Detect which cell encompasses the target text, then output its (X, Y) center coordinate. 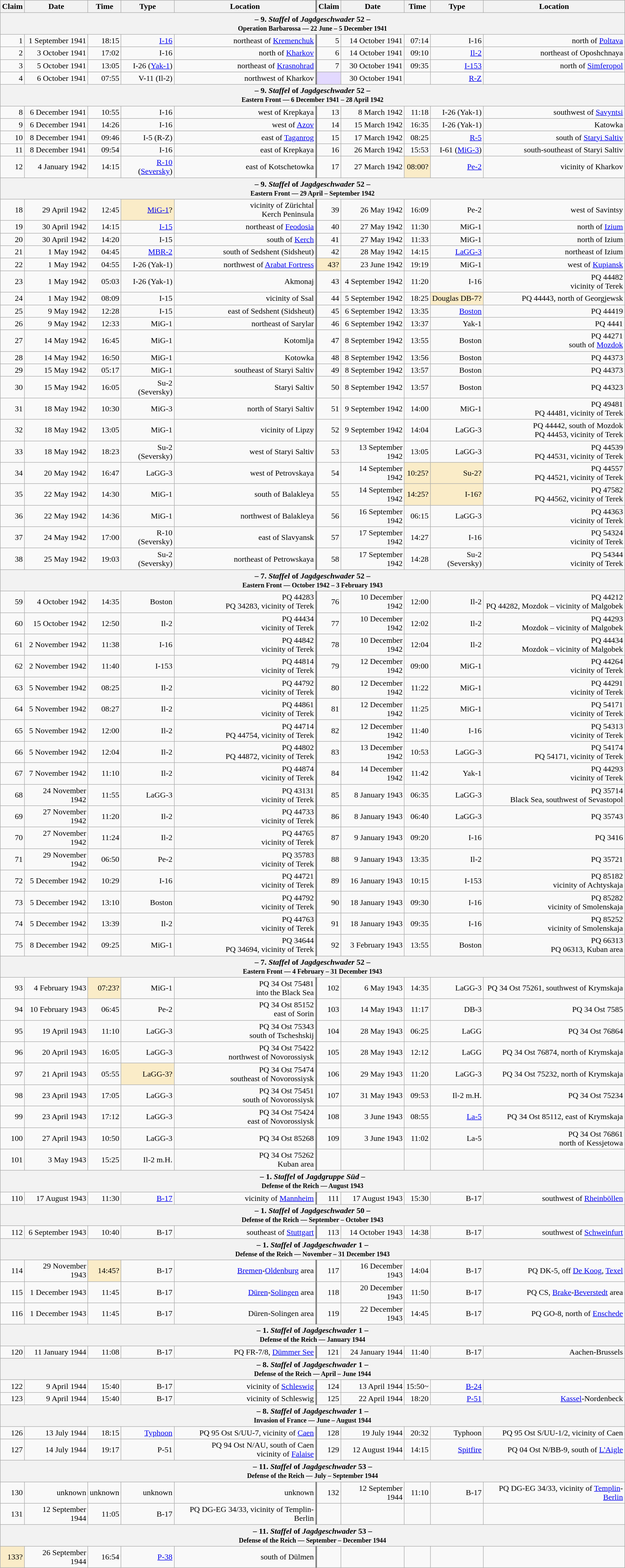
11:38 (104, 644)
66 (13, 752)
120 (13, 1352)
west of Savintsy (554, 210)
PQ 44814vicinity of Terek (245, 666)
west of Krepkaya (245, 112)
124 (328, 1386)
5 October 1941 (56, 66)
110 (13, 1198)
23 (13, 282)
northwest of Balakleya (245, 516)
– 1. Staffel of Jagdgeschwader 1 –Defense of the Reich — November – 31 December 1943 (312, 1249)
southwest of Rheinböllen (554, 1198)
PQ 44363vicinity of Terek (554, 516)
93 (13, 988)
06:40 (417, 817)
vicinity of Kharkov (554, 167)
southeast of Stuttgart (245, 1232)
79 (328, 666)
5 (328, 41)
81 (328, 709)
PQ 44442, south of MozdokPQ 44453, vicinity of Terek (554, 430)
53 (328, 451)
MiG-3 (148, 408)
P-38 (148, 1557)
28 May 1942 (372, 252)
– 7. Staffel of Jagdgeschwader 52 –Eastern Front — October 1942 – 3 February 1943 (312, 580)
11 January 1944 (56, 1352)
PQ 47582PQ 44562, vicinity of Terek (554, 495)
07:55 (104, 78)
12:45 (104, 210)
26 September 1944 (56, 1557)
10:40 (104, 1232)
17 March 1942 (372, 137)
12:33 (104, 324)
15:30 (417, 1198)
PQ 44293vicinity of Terek (554, 773)
19 July 1944 (372, 1432)
19 (13, 227)
Bremen-Oldenburg area (245, 1270)
east of Krepkaya (245, 150)
11:08 (104, 1352)
71 (13, 860)
129 (328, 1450)
49 (328, 370)
south of Balakleya (245, 495)
117 (328, 1270)
62 (13, 666)
24 May 1942 (56, 538)
25 (13, 311)
3 October 1941 (56, 53)
104 (328, 1031)
LaGG-3? (148, 1074)
06:45 (104, 1009)
PQ 35743 (554, 817)
55 (328, 495)
131 (13, 1514)
08:09 (104, 298)
– 11. Staffel of Jagdgeschwader 53 –Defense of the Reich — July – September 1944 (312, 1471)
6 (328, 53)
12 (13, 167)
20 April 1943 (56, 1052)
13 December 1942 (372, 752)
21 (13, 252)
103 (328, 1009)
46 (328, 324)
31 May 1943 (372, 1095)
19:19 (417, 265)
– 1. Staffel of Jagdgruppe Süd –Defense of the Reich — August 1943 (312, 1181)
PQ 44842vicinity of Terek (245, 644)
19:03 (104, 559)
37 (13, 538)
112 (13, 1232)
09:10 (417, 53)
27 March 1942 (372, 167)
20 (13, 239)
08:00? (417, 167)
17:02 (104, 53)
29 November 1943 (56, 1270)
10:55 (104, 112)
16:35 (417, 125)
118 (328, 1292)
Douglas DB-7? (457, 298)
14 October 1943 (372, 1232)
24 (13, 298)
Aachen-Brussels (554, 1352)
14:45 (417, 1313)
northeast of Feodosia (245, 227)
PQ 44861vicinity of Terek (245, 709)
13:37 (417, 324)
35 (13, 495)
20 May 1942 (56, 473)
07:23? (104, 988)
PQ 4441 (554, 324)
west of Petrovskaya (245, 473)
12:02 (417, 623)
108 (328, 1117)
22 April 1944 (372, 1398)
3 (13, 66)
4 January 1942 (56, 167)
PQ 44557PQ 44521, vicinity of Terek (554, 473)
121 (328, 1352)
PQ 44443, north of Georgjewsk (554, 298)
PQ 95 Ost S/UU-7, vicinity of Caen (245, 1432)
11:24 (104, 838)
PQ 44283PQ 34283, vicinity of Terek (245, 602)
29 (13, 370)
123 (13, 1398)
87 (328, 838)
Kassel-Nordenbeck (554, 1398)
PQ 34 Ost 85152east of Sorin (245, 1009)
10:15 (417, 881)
6 October 1941 (56, 78)
41 (328, 239)
PQ 34 Ost 85268 (245, 1138)
64 (13, 709)
18:23 (104, 451)
– 11. Staffel of Jagdgeschwader 53 –Defense of the Reich — September – December 1944 (312, 1536)
99 (13, 1117)
PQ 34 Ost 75451 south of Novorossiysk (245, 1095)
15 (328, 137)
6 September 1943 (56, 1232)
11:25 (417, 709)
32 (13, 430)
14:27 (417, 538)
southwest of Schweinfurt (554, 1232)
24 November 1942 (56, 795)
08:55 (417, 1117)
10:29 (104, 881)
105 (328, 1052)
14:00 (417, 408)
25 May 1942 (56, 559)
126 (13, 1432)
17:12 (104, 1117)
– 8. Staffel of Jagdgeschwader 1 –Invasion of France — June – August 1944 (312, 1416)
west of Staryi Saltiv (245, 451)
PQ 66313PQ 06313, Kuban area (554, 945)
15:25 (104, 1160)
2 (13, 53)
12 August 1944 (372, 1450)
PQ 34 Ost 75232, north of Krymskaja (554, 1074)
09:46 (104, 137)
– 8. Staffel of Jagdgeschwader 1 –Defense of the Reich — April – June 1944 (312, 1369)
12:50 (104, 623)
61 (13, 644)
west of Azov (245, 125)
northeast of Petrowskaya (245, 559)
Kotowka (245, 358)
59 (13, 602)
14 May 1943 (372, 1009)
85 (328, 795)
8 March 1942 (372, 112)
11:33 (417, 239)
80 (328, 687)
29 April 1942 (56, 210)
PQ 44765vicinity of Terek (245, 838)
V-11 (Il-2) (148, 78)
15 March 1942 (372, 125)
PQ 34 Ost 75422northwest of Novorossiysk (245, 1052)
PQ 44291vicinity of Terek (554, 687)
16 January 1943 (372, 881)
38 (13, 559)
B-24 (457, 1386)
east of Slavyansk (245, 538)
16 September 1942 (372, 516)
PQ 44714PQ 44754, vicinity of Terek (245, 730)
67 (13, 773)
– 1. Staffel of Jagdgeschwader 50 –Defense of the Reich — September – October 1943 (312, 1215)
09:00 (417, 666)
PQ 94 Ost N/AU, south of Caenvicinity of Falaise (245, 1450)
29 May 1943 (372, 1074)
PQ 34 Ost 75261, southwest of Krymskaja (554, 988)
16:45 (104, 340)
PQ 34 Ost 76874, north of Krymskaja (554, 1052)
PQ 85182vicinity of Achtyskaja (554, 881)
Spitfire (457, 1450)
MBR-2 (148, 252)
74 (13, 924)
65 (13, 730)
15:53 (417, 150)
northeast of Kremenchuk (245, 41)
18:20 (417, 1398)
68 (13, 795)
11:18 (417, 112)
PQ 95 Ost S/UU-1/2, vicinity of Caen (554, 1432)
05:03 (104, 282)
26 March 1942 (372, 150)
50 (328, 387)
I-5 (R-Z) (148, 137)
12:12 (417, 1052)
130 (13, 1493)
southeast of Staryi Saltiv (245, 370)
94 (13, 1009)
PQ 44802PQ 44872, vicinity of Terek (245, 752)
vicinity of ZürichtalKerch Peninsula (245, 210)
10 (13, 137)
16:50 (104, 358)
7 (328, 66)
– 9. Staffel of Jagdgeschwader 52 –Eastern Front — 6 December 1941 – 28 April 1942 (312, 95)
11:22 (417, 687)
09:54 (104, 150)
PQ 44434Mozdok – vicinity of Malgobek (554, 644)
5 September 1942 (372, 298)
16:09 (417, 210)
3 May 1943 (56, 1160)
north of Staryi Saltiv (245, 408)
PQ CS, Brake-Beverstedt area (554, 1292)
south of Staryi Saltiv (554, 137)
09:25 (104, 945)
4 October 1942 (56, 602)
19:17 (104, 1450)
42 (328, 252)
57 (328, 538)
11:02 (417, 1138)
96 (13, 1052)
58 (328, 559)
PQ 34 Ost 85112, east of Krymskaja (554, 1117)
vicinity of Mannheim (245, 1198)
69 (13, 817)
101 (13, 1160)
4 September 1942 (372, 282)
31 (13, 408)
22 December 1943 (372, 1313)
52 (328, 430)
PQ 44271south of Mozdok (554, 340)
PQ 34 Ost 7585 (554, 1009)
16:54 (104, 1557)
16 December 1943 (372, 1270)
14 December 1942 (372, 773)
PQ 85282vicinity of Smolenskaja (554, 902)
PQ 34644PQ 34694, vicinity of Terek (245, 945)
PQ 44323 (554, 387)
86 (328, 817)
PQ 34 Ost 75474 southeast of Novorossiysk (245, 1074)
PQ 34 Ost 75481into the Black Sea (245, 988)
14:36 (104, 516)
PQ 35783vicinity of Terek (245, 860)
PQ 54313vicinity of Terek (554, 730)
27 April 1943 (56, 1138)
PQ 44874vicinity of Terek (245, 773)
14:45? (104, 1270)
9 (13, 125)
vicinity of Lipzy (245, 430)
DB-3 (457, 1009)
107 (328, 1095)
PQ 54174PQ 54171, vicinity of Terek (554, 752)
14:38 (417, 1232)
PQ 44733vicinity of Terek (245, 817)
132 (328, 1493)
PQ 44212PQ 44282, Mozdok – vicinity of Malgobek (554, 602)
95 (13, 1031)
10:53 (417, 752)
04:45 (104, 252)
11 (13, 150)
73 (13, 902)
north of Kharkov (245, 53)
18:25 (417, 298)
26 May 1942 (372, 210)
I-61 (MiG-3) (457, 150)
13 July 1944 (56, 1432)
Katowka (554, 125)
60 (13, 623)
vicinity of Ssal (245, 298)
8 (13, 112)
04:55 (104, 265)
east of Taganrog (245, 137)
PQ DK-5, off De Koog, Texel (554, 1270)
44 (328, 298)
PQ 34 Ost 75424 east of Novorossiysk (245, 1117)
11:50 (417, 1292)
43 (328, 282)
Staryi Saltiv (245, 387)
northeast of Oposhchnaya (554, 53)
east of Kotschetowka (245, 167)
west of Kupiansk (554, 265)
PQ 44763vicinity of Terek (245, 924)
PQ 35721 (554, 860)
15 October 1942 (56, 623)
30 (13, 387)
R-Z (457, 78)
PQ 44293Mozdok – vicinity of Malgobek (554, 623)
116 (13, 1313)
84 (328, 773)
PQ 34 Ost 76861north of Kessjetowa (554, 1138)
PQ 85252vicinity of Smolenskaja (554, 924)
89 (328, 881)
14 (328, 125)
northeast of Izium (554, 252)
PQ 44721vicinity of Terek (245, 881)
10:30 (104, 408)
43? (328, 265)
PQ 34 Ost 76864 (554, 1031)
Su-2? (457, 473)
78 (328, 644)
06:35 (417, 795)
45 (328, 311)
98 (13, 1095)
– 9. Staffel of Jagdgeschwader 52 –Operation Barbarossa — 22 June – 5 December 1941 (312, 24)
PQ 43131vicinity of Terek (245, 795)
north of Simferopol (554, 66)
PQ 34 Ost 75262Kuban area (245, 1160)
– 7. Staffel of Jagdgeschwader 52 –Eastern Front — 4 February – 31 December 1943 (312, 966)
1 (13, 41)
PQ 54344vicinity of Terek (554, 559)
I-16? (457, 495)
127 (13, 1450)
17:05 (104, 1095)
109 (328, 1138)
13:10 (104, 902)
4 (13, 78)
6 May 1943 (372, 988)
14:30 (104, 495)
122 (13, 1386)
114 (13, 1270)
06:50 (104, 860)
51 (328, 408)
south of Kerch (245, 239)
11:05 (104, 1514)
47 (328, 340)
09:53 (417, 1095)
– 9. Staffel of Jagdgeschwader 52 –Eastern Front — 29 April – September 1942 (312, 188)
15:50~ (417, 1386)
PQ 54324vicinity of Terek (554, 538)
PQ 44419 (554, 311)
PQ 3416 (554, 838)
19 April 1943 (56, 1031)
77 (328, 623)
133? (13, 1557)
11:17 (417, 1009)
83 (328, 752)
24 January 1944 (372, 1352)
14:20 (104, 239)
82 (328, 730)
92 (328, 945)
8 December 1942 (56, 945)
48 (328, 358)
05:55 (104, 1074)
20 December 1943 (372, 1292)
113 (328, 1232)
36 (13, 516)
PQ 44264vicinity of Terek (554, 666)
13 April 1944 (372, 1386)
33 (13, 451)
125 (328, 1398)
26 (13, 324)
97 (13, 1074)
115 (13, 1292)
PQ 44482vicinity of Terek (554, 282)
22 (13, 265)
05:17 (104, 370)
06:25 (417, 1031)
34 (13, 473)
18 (13, 210)
23 June 1942 (372, 265)
10:50 (104, 1138)
20:32 (417, 1432)
09:30 (417, 902)
08:27 (104, 709)
south of Sedshent (Sidsheut) (245, 252)
R-5 (457, 137)
56 (328, 516)
106 (328, 1074)
13 (328, 112)
11:55 (104, 795)
north of Poltava (554, 41)
PQ FR-7/8, Dümmer See (245, 1352)
17:00 (104, 538)
10 February 1943 (56, 1009)
10:25? (417, 473)
south-southeast of Staryi Saltiv (554, 150)
– 1. Staffel of Jagdgeschwader 1 –Defense of the Reich — January 1944 (312, 1335)
63 (13, 687)
14 July 1944 (56, 1450)
90 (328, 902)
102 (328, 988)
southwest of Savyntsi (554, 112)
13:56 (417, 358)
PQ 34 Ost 75234 (554, 1095)
northeast of Sarylar (245, 324)
13 September 1942 (372, 451)
128 (328, 1432)
72 (13, 881)
39 (328, 210)
northwest of Arabat Fortress (245, 265)
east of Sedshent (Sidsheut) (245, 311)
09:20 (417, 838)
70 (13, 838)
75 (13, 945)
PQ 44539PQ 44531, vicinity of Terek (554, 451)
21 April 1943 (56, 1074)
PQ 44434vicinity of Terek (245, 623)
13:39 (104, 924)
16 (328, 150)
PQ 35714Black Sea, southwest of Sevastopol (554, 795)
PQ 49481PQ 44481, vicinity of Terek (554, 408)
07:14 (417, 41)
27 (13, 340)
3 February 1943 (372, 945)
northeast of Krasnohrad (245, 66)
14:25? (417, 495)
16:47 (104, 473)
PQ 54171vicinity of Terek (554, 709)
88 (328, 860)
54 (328, 473)
northwest of Kharkov (245, 78)
91 (328, 924)
28 (13, 358)
100 (13, 1138)
111 (328, 1198)
11:42 (417, 773)
Akmonaj (245, 282)
12:28 (104, 311)
119 (328, 1313)
4 February 1943 (56, 988)
Kotomlja (245, 340)
MiG-1? (148, 210)
40 (328, 227)
17 (328, 167)
76 (328, 602)
14:28 (417, 559)
1 September 1941 (56, 41)
29 November 1942 (56, 860)
PQ 34 Ost 75343south of Tscheshskij (245, 1031)
PQ 04 Ost N/BB-9, south of L'Aigle (554, 1450)
06:15 (417, 516)
14:26 (104, 125)
7 November 1942 (56, 773)
south of Dülmen (245, 1557)
PQ GO-8, north of Enschede (554, 1313)
